Provide the [x, y] coordinate of the cell's center where the given text is located.  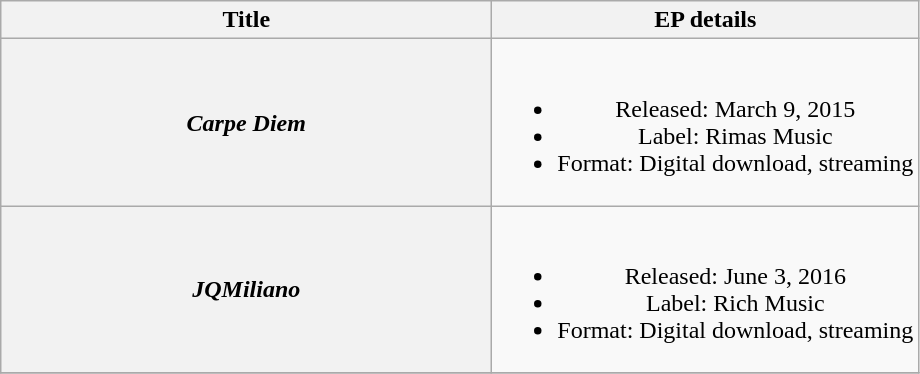
EP details [706, 20]
JQMiliano [246, 290]
Released: June 3, 2016Label: Rich MusicFormat: Digital download, streaming [706, 290]
Title [246, 20]
Carpe Diem [246, 122]
Released: March 9, 2015Label: Rimas MusicFormat: Digital download, streaming [706, 122]
